For the text-containing cell, return its midpoint in (X, Y) coordinate format. 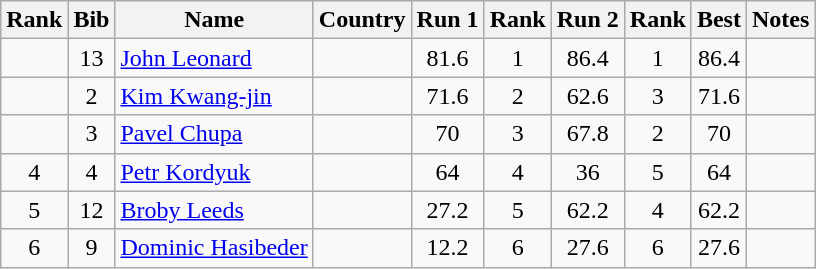
27.2 (448, 210)
67.8 (588, 134)
Best (718, 20)
John Leonard (214, 58)
Run 2 (588, 20)
12 (92, 210)
Pavel Chupa (214, 134)
Broby Leeds (214, 210)
12.2 (448, 248)
Run 1 (448, 20)
Name (214, 20)
Dominic Hasibeder (214, 248)
Notes (780, 20)
13 (92, 58)
Country (362, 20)
Petr Kordyuk (214, 172)
62.6 (588, 96)
Bib (92, 20)
81.6 (448, 58)
Kim Kwang-jin (214, 96)
9 (92, 248)
36 (588, 172)
